Find where the given text appears and provide that cell's center as (x, y) coordinate. 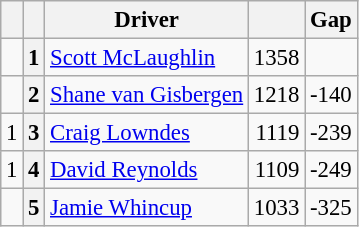
1358 (277, 58)
Driver (147, 20)
Scott McLaughlin (147, 58)
2 (34, 95)
3 (34, 133)
-239 (331, 133)
Jamie Whincup (147, 208)
Gap (331, 20)
Shane van Gisbergen (147, 95)
5 (34, 208)
1218 (277, 95)
David Reynolds (147, 170)
Craig Lowndes (147, 133)
-140 (331, 95)
-249 (331, 170)
1109 (277, 170)
1119 (277, 133)
-325 (331, 208)
4 (34, 170)
1033 (277, 208)
